Locate the cell with the specified text and output its [X, Y] center coordinate. 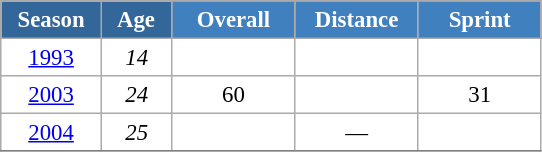
24 [136, 95]
2003 [52, 95]
2004 [52, 133]
31 [480, 95]
Distance [356, 20]
25 [136, 133]
Overall [234, 20]
14 [136, 58]
Age [136, 20]
Season [52, 20]
— [356, 133]
60 [234, 95]
1993 [52, 58]
Sprint [480, 20]
